Identify which cell holds the provided text, then report its (x, y) central coordinate. 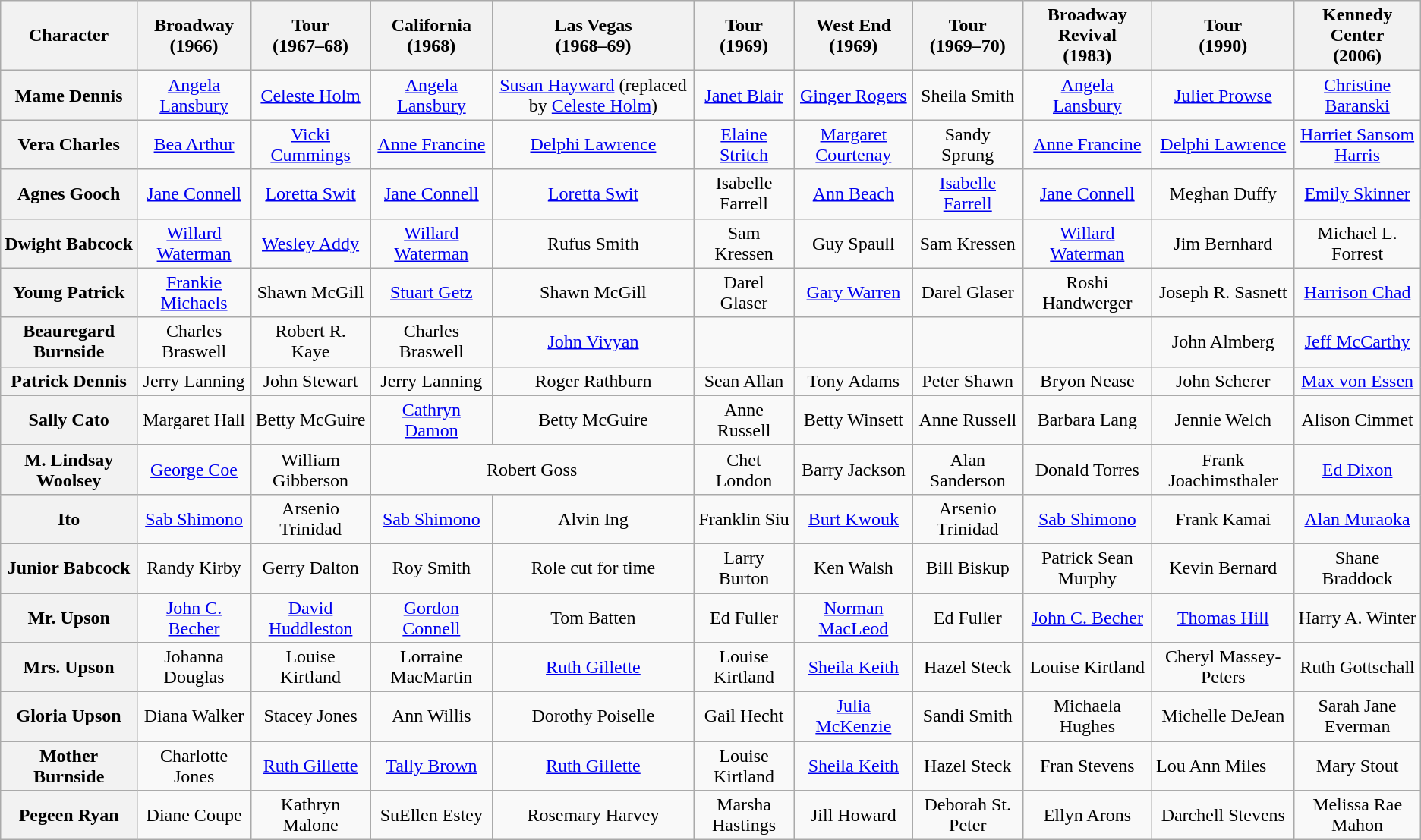
Robert R. Kaye (311, 341)
Margaret Courtenay (853, 144)
Ginger Rogers (853, 96)
Michael L. Forrest (1357, 243)
Ken Walsh (853, 568)
Stuart Getz (432, 293)
Alan Sanderson (967, 469)
Gloria Upson (69, 716)
John Almberg (1224, 341)
Juliet Prowse (1224, 96)
Kathryn Malone (311, 815)
Diane Coupe (194, 815)
West End(1969) (853, 36)
Susan Hayward (replaced by Celeste Holm) (594, 96)
Roger Rathburn (594, 381)
Janet Blair (744, 96)
Larry Burton (744, 568)
Tally Brown (432, 766)
John Stewart (311, 381)
Shane Braddock (1357, 568)
Guy Spaull (853, 243)
Jeff McCarthy (1357, 341)
Cathryn Damon (432, 420)
Harry A. Winter (1357, 618)
David Huddleston (311, 618)
Rufus Smith (594, 243)
Thomas Hill (1224, 618)
Diana Walker (194, 716)
Pegeen Ryan (69, 815)
Sandy Sprung (967, 144)
Celeste Holm (311, 96)
Donald Torres (1087, 469)
Sarah Jane Everman (1357, 716)
Max von Essen (1357, 381)
Dwight Babcock (69, 243)
Lorraine MacMartin (432, 668)
Bea Arthur (194, 144)
Darchell Stevens (1224, 815)
Beauregard Burnside (69, 341)
Harrison Chad (1357, 293)
Christine Baranski (1357, 96)
Meghan Duffy (1224, 194)
Harriet Sansom Harris (1357, 144)
Mame Dennis (69, 96)
Bill Biskup (967, 568)
Marsha Hastings (744, 815)
M. Lindsay Woolsey (69, 469)
Gerry Dalton (311, 568)
Patrick Dennis (69, 381)
Cheryl Massey-Peters (1224, 668)
Alan Muraoka (1357, 519)
John Vivyan (594, 341)
Ruth Gottschall (1357, 668)
Gail Hecht (744, 716)
Sandi Smith (967, 716)
Chet London (744, 469)
Roshi Handwerger (1087, 293)
California(1968) (432, 36)
Wesley Addy (311, 243)
Betty Winsett (853, 420)
Franklin Siu (744, 519)
Frank Joachimsthaler (1224, 469)
Robert Goss (532, 469)
Lou Ann Miles (1224, 766)
Sheila Smith (967, 96)
Deborah St. Peter (967, 815)
John Scherer (1224, 381)
Fran Stevens (1087, 766)
Tour(1967–68) (311, 36)
William Gibberson (311, 469)
Broadway(1966) (194, 36)
Mother Burnside (69, 766)
George Coe (194, 469)
Ed Dixon (1357, 469)
Emily Skinner (1357, 194)
Ellyn Arons (1087, 815)
Sean Allan (744, 381)
Mary Stout (1357, 766)
Junior Babcock (69, 568)
Julia McKenzie (853, 716)
Las Vegas(1968–69) (594, 36)
Tour(1969) (744, 36)
Barbara Lang (1087, 420)
Gordon Connell (432, 618)
Charlotte Jones (194, 766)
Joseph R. Sasnett (1224, 293)
Frank Kamai (1224, 519)
Kennedy Center(2006) (1357, 36)
Michelle DeJean (1224, 716)
Michaela Hughes (1087, 716)
Character (69, 36)
Young Patrick (69, 293)
Margaret Hall (194, 420)
Agnes Gooch (69, 194)
Randy Kirby (194, 568)
Sally Cato (69, 420)
Alvin Ing (594, 519)
Frankie Michaels (194, 293)
Melissa Rae Mahon (1357, 815)
Jennie Welch (1224, 420)
Elaine Stritch (744, 144)
Dorothy Poiselle (594, 716)
Rosemary Harvey (594, 815)
Tony Adams (853, 381)
Broadway Revival(1983) (1087, 36)
Tour(1990) (1224, 36)
Norman MacLeod (853, 618)
Jim Bernhard (1224, 243)
Vicki Cummings (311, 144)
Roy Smith (432, 568)
Alison Cimmet (1357, 420)
SuEllen Estey (432, 815)
Ann Willis (432, 716)
Gary Warren (853, 293)
Vera Charles (69, 144)
Mrs. Upson (69, 668)
Patrick Sean Murphy (1087, 568)
Ann Beach (853, 194)
Role cut for time (594, 568)
Jill Howard (853, 815)
Ito (69, 519)
Peter Shawn (967, 381)
Burt Kwouk (853, 519)
Stacey Jones (311, 716)
Johanna Douglas (194, 668)
Kevin Bernard (1224, 568)
Barry Jackson (853, 469)
Tom Batten (594, 618)
Bryon Nease (1087, 381)
Tour(1969–70) (967, 36)
Mr. Upson (69, 618)
